Detect which cell encompasses the target text, then output its [X, Y] center coordinate. 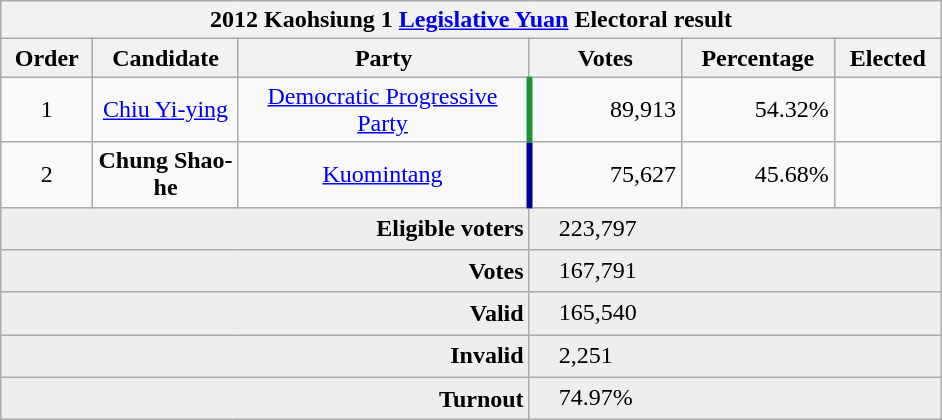
Chung Shao-he [166, 174]
75,627 [605, 174]
165,540 [735, 314]
Order [46, 58]
Valid [264, 314]
Eligible voters [264, 228]
1 [46, 110]
45.68% [758, 174]
167,791 [735, 272]
2,251 [735, 356]
Kuomintang [384, 174]
Party [384, 58]
Chiu Yi-ying [166, 110]
Invalid [264, 356]
2 [46, 174]
74.97% [735, 398]
54.32% [758, 110]
Elected [888, 58]
2012 Kaohsiung 1 Legislative Yuan Electoral result [470, 20]
Candidate [166, 58]
Percentage [758, 58]
89,913 [605, 110]
223,797 [735, 228]
Democratic Progressive Party [384, 110]
Turnout [264, 398]
